Provide the [x, y] coordinate of the cell's center where the given text is located.  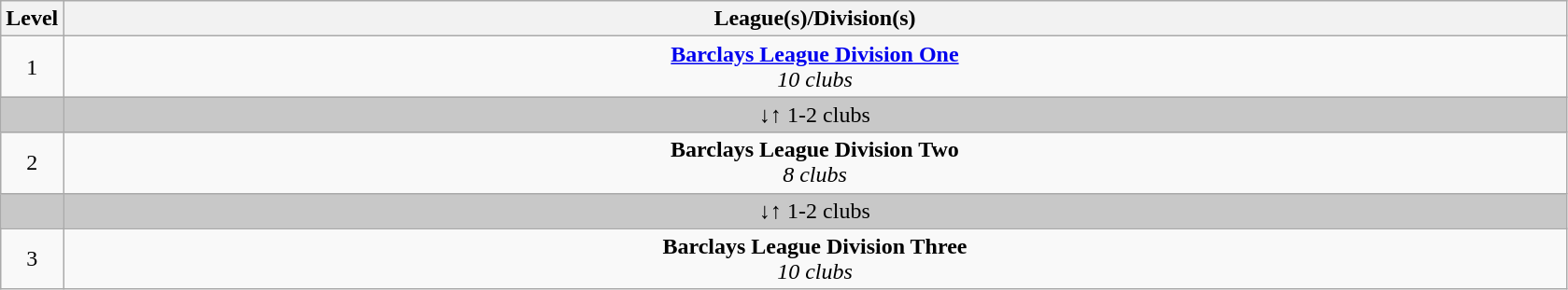
Barclays League Division Two8 clubs [814, 162]
Level [32, 19]
Barclays League Division Three10 clubs [814, 259]
League(s)/Division(s) [814, 19]
2 [32, 162]
1 [32, 67]
Barclays League Division One10 clubs [814, 67]
3 [32, 259]
